Identify which cell holds the provided text, then report its (X, Y) central coordinate. 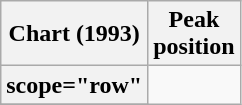
Peakposition (194, 34)
scope="row" (74, 85)
Chart (1993) (74, 34)
